Find where the given text appears and provide that cell's center as (X, Y) coordinate. 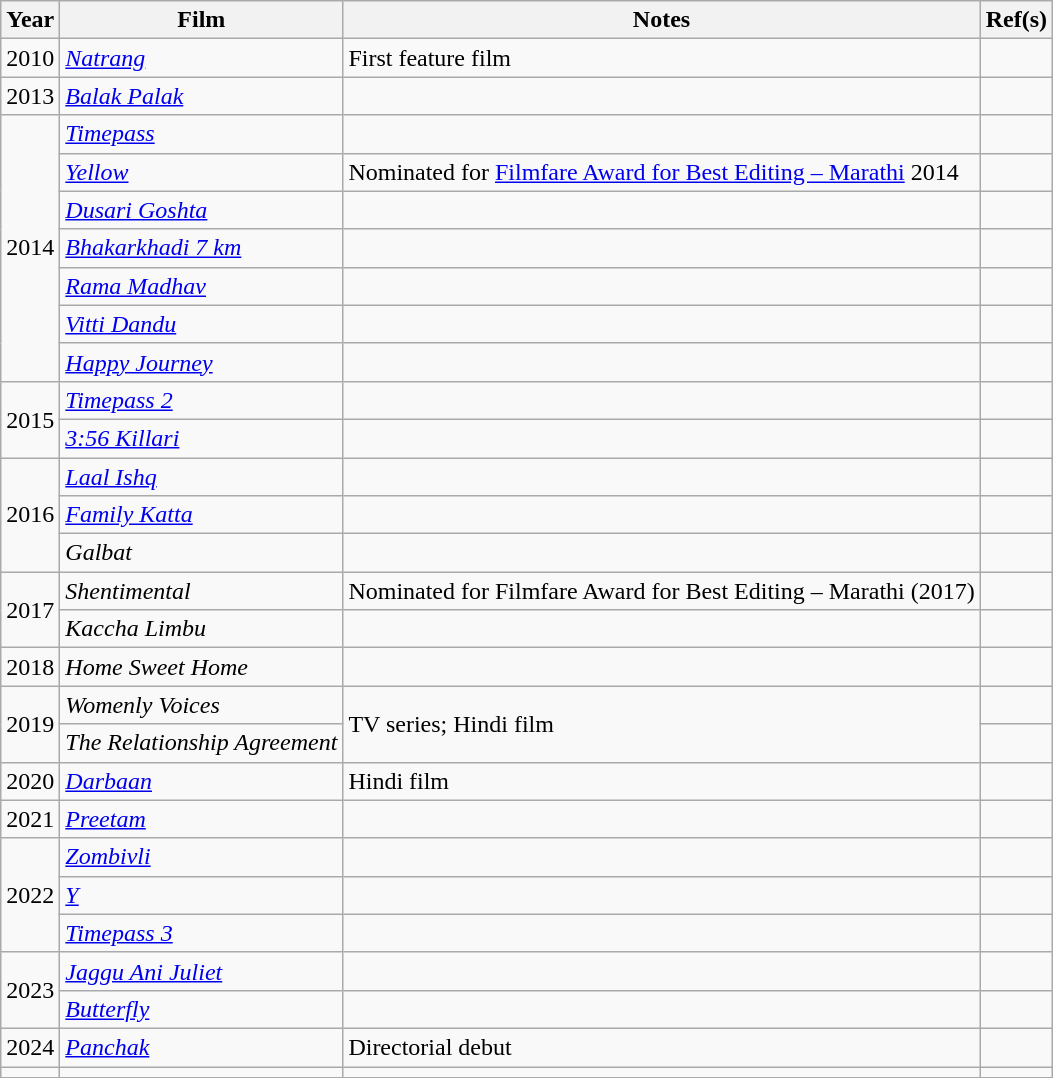
Darbaan (202, 781)
Nominated for Filmfare Award for Best Editing – Marathi 2014 (662, 172)
Y (202, 895)
2018 (30, 667)
Ref(s) (1016, 20)
Zombivli (202, 857)
Year (30, 20)
Womenly Voices (202, 705)
3:56 Killari (202, 438)
Butterfly (202, 1009)
Hindi film (662, 781)
Timepass 2 (202, 400)
Preetam (202, 819)
Happy Journey (202, 362)
Laal Ishq (202, 477)
Dusari Goshta (202, 210)
Balak Palak (202, 96)
Yellow (202, 172)
2023 (30, 990)
2014 (30, 248)
2016 (30, 515)
Shentimental (202, 591)
Directorial debut (662, 1047)
The Relationship Agreement (202, 743)
2019 (30, 724)
Film (202, 20)
Timepass (202, 134)
Nominated for Filmfare Award for Best Editing – Marathi (2017) (662, 591)
Panchak (202, 1047)
First feature film (662, 58)
2020 (30, 781)
Vitti Dandu (202, 324)
Family Katta (202, 515)
2021 (30, 819)
Natrang (202, 58)
2022 (30, 895)
Timepass 3 (202, 933)
Bhakarkhadi 7 km (202, 248)
Kaccha Limbu (202, 629)
Rama Madhav (202, 286)
2010 (30, 58)
Galbat (202, 553)
Notes (662, 20)
2024 (30, 1047)
Jaggu Ani Juliet (202, 971)
2017 (30, 610)
Home Sweet Home (202, 667)
2015 (30, 419)
TV series; Hindi film (662, 724)
2013 (30, 96)
